Output the [x, y] coordinate of the center of the cell containing the given text.  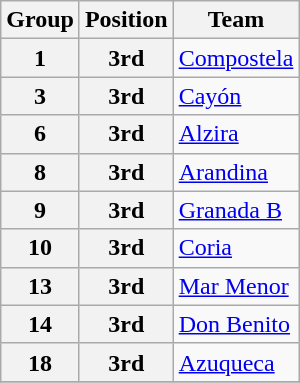
Azuqueca [236, 362]
Group [40, 20]
8 [40, 172]
Don Benito [236, 324]
10 [40, 248]
6 [40, 134]
9 [40, 210]
Compostela [236, 58]
Alzira [236, 134]
Mar Menor [236, 286]
14 [40, 324]
18 [40, 362]
1 [40, 58]
Position [126, 20]
3 [40, 96]
Granada B [236, 210]
13 [40, 286]
Team [236, 20]
Coria [236, 248]
Cayón [236, 96]
Arandina [236, 172]
